Search for the cell housing the specified text and yield its (X, Y) center coordinate. 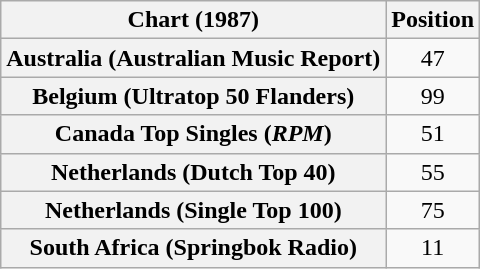
Belgium (Ultratop 50 Flanders) (194, 96)
55 (433, 172)
Australia (Australian Music Report) (194, 58)
Canada Top Singles (RPM) (194, 134)
South Africa (Springbok Radio) (194, 248)
99 (433, 96)
11 (433, 248)
75 (433, 210)
51 (433, 134)
Position (433, 20)
Chart (1987) (194, 20)
Netherlands (Single Top 100) (194, 210)
47 (433, 58)
Netherlands (Dutch Top 40) (194, 172)
